Pinpoint the cell where the given text exists, returning its (x, y) midpoint coordinate. 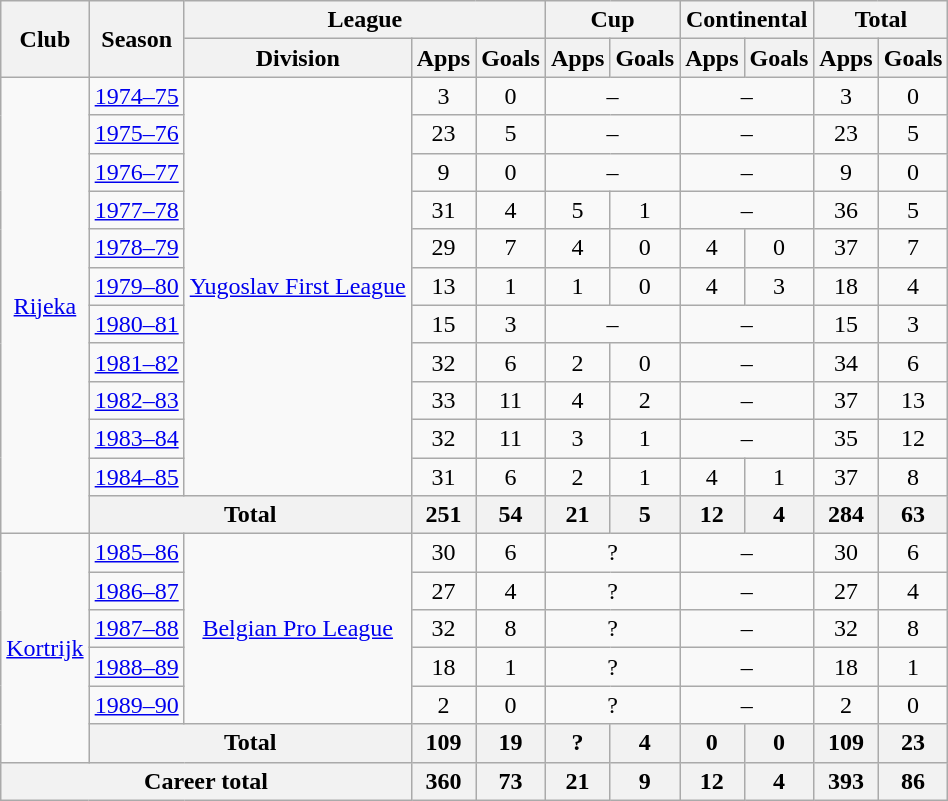
1974–75 (136, 96)
1986–87 (136, 591)
Kortrijk (45, 648)
1975–76 (136, 134)
1982–83 (136, 400)
Rijeka (45, 306)
19 (511, 743)
1977–78 (136, 210)
Club (45, 39)
29 (443, 248)
Career total (206, 781)
Division (298, 58)
Continental (747, 20)
284 (846, 515)
251 (443, 515)
73 (511, 781)
Belgian Pro League (298, 629)
393 (846, 781)
34 (846, 362)
54 (511, 515)
1978–79 (136, 248)
1985–86 (136, 553)
Cup (612, 20)
League (364, 20)
1989–90 (136, 705)
Season (136, 39)
33 (443, 400)
1988–89 (136, 667)
Yugoslav First League (298, 286)
1980–81 (136, 324)
1987–88 (136, 629)
1983–84 (136, 438)
1984–85 (136, 477)
35 (846, 438)
63 (913, 515)
1979–80 (136, 286)
1981–82 (136, 362)
36 (846, 210)
86 (913, 781)
360 (443, 781)
1976–77 (136, 172)
